Return (x, y) of the center of cell containing provided text 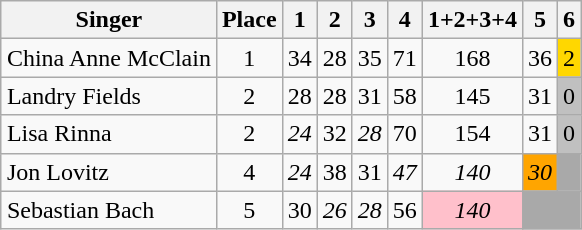
Jon Lovitz (108, 172)
Place (249, 20)
168 (472, 58)
70 (404, 134)
56 (404, 210)
145 (472, 96)
35 (370, 58)
Lisa Rinna (108, 134)
Sebastian Bach (108, 210)
3 (370, 20)
154 (472, 134)
26 (334, 210)
71 (404, 58)
47 (404, 172)
32 (334, 134)
34 (300, 58)
Landry Fields (108, 96)
38 (334, 172)
58 (404, 96)
1+2+3+4 (472, 20)
Singer (108, 20)
36 (540, 58)
China Anne McClain (108, 58)
6 (570, 20)
